Capture the cell that displays the provided text and extract its [X, Y] central coordinate. 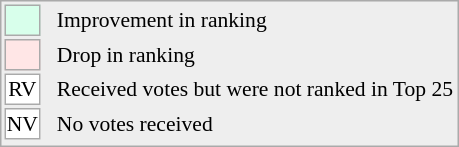
RV [22, 90]
No votes received [254, 124]
Improvement in ranking [254, 20]
NV [22, 124]
Received votes but were not ranked in Top 25 [254, 90]
Drop in ranking [254, 55]
